Locate the cell with the specified text and output its (X, Y) center coordinate. 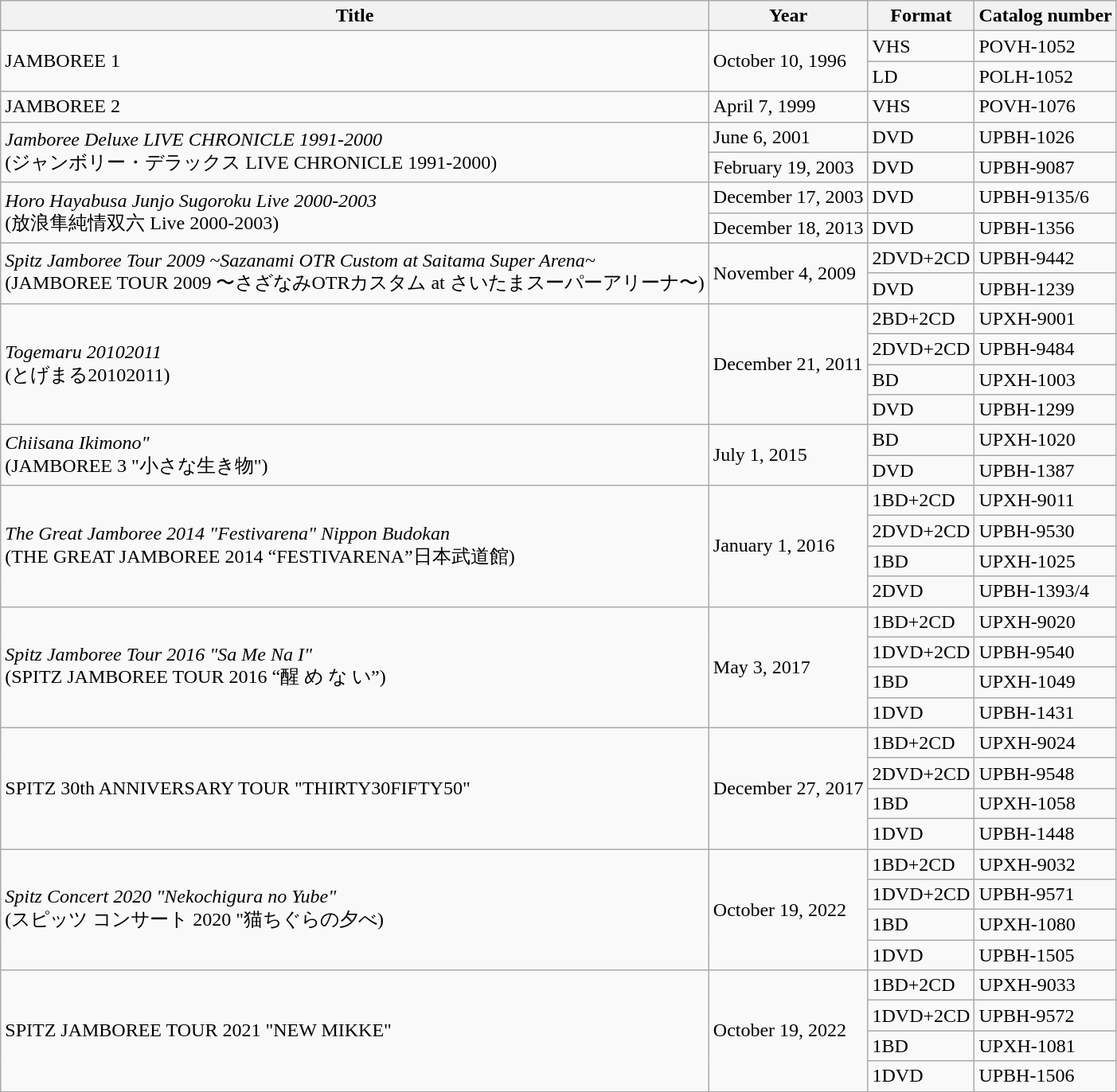
UPBH-1356 (1045, 228)
UPXH-1003 (1045, 380)
UPBH-1448 (1045, 833)
LD (921, 76)
UPBH-1431 (1045, 712)
UPBH-9571 (1045, 895)
UPBH-9135/6 (1045, 197)
UPXH-9020 (1045, 622)
December 21, 2011 (788, 364)
Spitz Jamboree Tour 2009 ~Sazanami OTR Custom at Saitama Super Arena~(JAMBOREE TOUR 2009 〜さざなみOTRカスタム at さいたまスーパーアリーナ〜) (355, 273)
Format (921, 16)
Spitz Concert 2020 "Nekochigura no Yube"(スピッツ コンサート 2020 "猫ちぐらの夕べ) (355, 909)
2DVD (921, 591)
POVH-1052 (1045, 46)
UPXH-1049 (1045, 682)
UPBH-1239 (1045, 288)
June 6, 2001 (788, 137)
November 4, 2009 (788, 273)
Chiisana Ikimono"(JAMBOREE 3 "小さな生き物") (355, 455)
Jamboree Deluxe LIVE CHRONICLE 1991-2000(ジャンボリー・デラックス LIVE CHRONICLE 1991-2000) (355, 152)
October 10, 1996 (788, 61)
UPBH-9442 (1045, 258)
Spitz Jamboree Tour 2016 "Sa Me Na I"(SPITZ JAMBOREE TOUR 2016 “醒 め な い”) (355, 667)
POVH-1076 (1045, 107)
UPXH-9024 (1045, 743)
UPXH-9033 (1045, 985)
January 1, 2016 (788, 546)
Togemaru 20102011(とげまる20102011) (355, 364)
UPBH-1505 (1045, 955)
Catalog number (1045, 16)
UPBH-9087 (1045, 167)
December 27, 2017 (788, 788)
SPITZ JAMBOREE TOUR 2021 "NEW MIKKE" (355, 1031)
UPBH-9572 (1045, 1016)
UPXH-9032 (1045, 864)
UPBH-9540 (1045, 652)
UPXH-9001 (1045, 318)
UPXH-1058 (1045, 803)
UPBH-9484 (1045, 349)
JAMBOREE 1 (355, 61)
POLH-1052 (1045, 76)
UPBH-1393/4 (1045, 591)
UPBH-1026 (1045, 137)
JAMBOREE 2 (355, 107)
May 3, 2017 (788, 667)
December 18, 2013 (788, 228)
The Great Jamboree 2014 "Festivarena" Nippon Budokan(THE GREAT JAMBOREE 2014 “FESTIVARENA”日本武道館) (355, 546)
UPXH-1080 (1045, 925)
UPBH-1299 (1045, 410)
2BD+2CD (921, 318)
Horo Hayabusa Junjo Sugoroku Live 2000-2003(放浪隼純情双六 Live 2000-2003) (355, 213)
UPXH-9011 (1045, 501)
SPITZ 30th ANNIVERSARY TOUR "THIRTY30FIFTY50" (355, 788)
July 1, 2015 (788, 455)
Title (355, 16)
UPXH-1020 (1045, 440)
UPBH-1506 (1045, 1076)
UPBH-1387 (1045, 470)
Year (788, 16)
February 19, 2003 (788, 167)
April 7, 1999 (788, 107)
December 17, 2003 (788, 197)
UPXH-1081 (1045, 1046)
UPBH-9548 (1045, 773)
UPBH-9530 (1045, 531)
UPXH-1025 (1045, 561)
